Return (X, Y) of the center of cell containing provided text 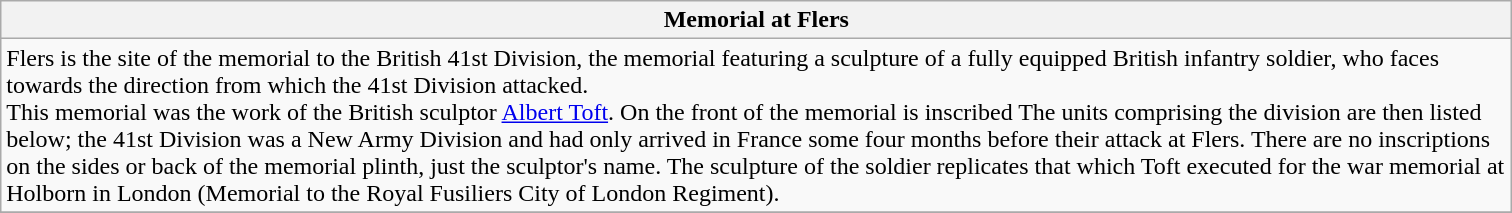
Memorial at Flers (756, 20)
